Locate the cell with the specified text and output its (X, Y) center coordinate. 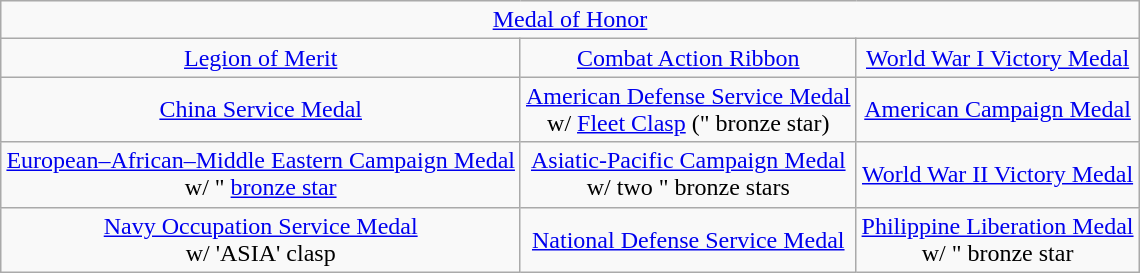
China Service Medal (261, 110)
Asiatic-Pacific Campaign Medalw/ two " bronze stars (688, 174)
Medal of Honor (570, 20)
National Defense Service Medal (688, 240)
Combat Action Ribbon (688, 58)
Legion of Merit (261, 58)
Navy Occupation Service Medalw/ 'ASIA' clasp (261, 240)
American Defense Service Medalw/ Fleet Clasp (" bronze star) (688, 110)
World War I Victory Medal (998, 58)
European–African–Middle Eastern Campaign Medalw/ " bronze star (261, 174)
World War II Victory Medal (998, 174)
Philippine Liberation Medalw/ " bronze star (998, 240)
American Campaign Medal (998, 110)
